Determine the (x, y) coordinate at the center of the cell enclosing the given text.  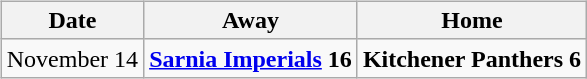
November 14 (72, 58)
Home (472, 20)
Away (251, 20)
Date (72, 20)
Sarnia Imperials 16 (251, 58)
Kitchener Panthers 6 (472, 58)
